Provide the [X, Y] coordinate of the cell's center where the given text is located.  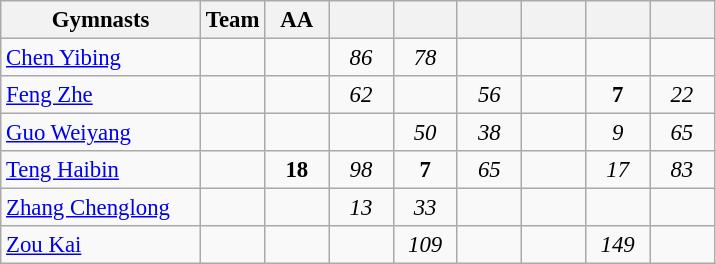
Guo Weiyang [101, 133]
83 [682, 170]
Zou Kai [101, 245]
86 [361, 58]
Chen Yibing [101, 58]
22 [682, 95]
38 [489, 133]
Team [232, 20]
62 [361, 95]
17 [618, 170]
109 [425, 245]
9 [618, 133]
Zhang Chenglong [101, 208]
Feng Zhe [101, 95]
Teng Haibin [101, 170]
149 [618, 245]
50 [425, 133]
Gymnasts [101, 20]
13 [361, 208]
56 [489, 95]
78 [425, 58]
33 [425, 208]
18 [297, 170]
98 [361, 170]
AA [297, 20]
